Capture the cell that displays the provided text and extract its [X, Y] central coordinate. 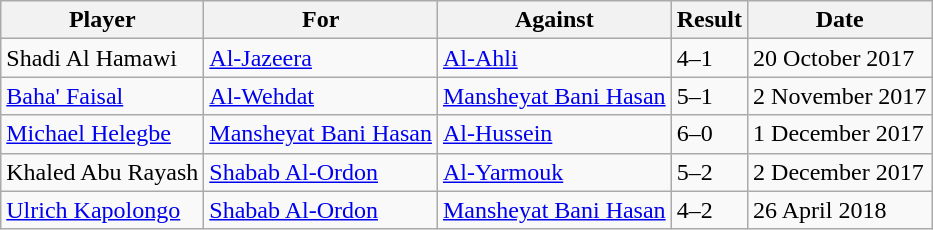
Al-Wehdat [321, 96]
Shadi Al Hamawi [102, 58]
5–2 [709, 172]
Al-Hussein [554, 134]
6–0 [709, 134]
4–1 [709, 58]
2 December 2017 [840, 172]
2 November 2017 [840, 96]
Al-Yarmouk [554, 172]
Al-Ahli [554, 58]
20 October 2017 [840, 58]
5–1 [709, 96]
Player [102, 20]
4–2 [709, 210]
26 April 2018 [840, 210]
Michael Helegbe [102, 134]
Date [840, 20]
Khaled Abu Rayash [102, 172]
1 December 2017 [840, 134]
Ulrich Kapolongo [102, 210]
Baha' Faisal [102, 96]
Result [709, 20]
For [321, 20]
Against [554, 20]
Al-Jazeera [321, 58]
